Pinpoint the cell where the given text exists, returning its [X, Y] midpoint coordinate. 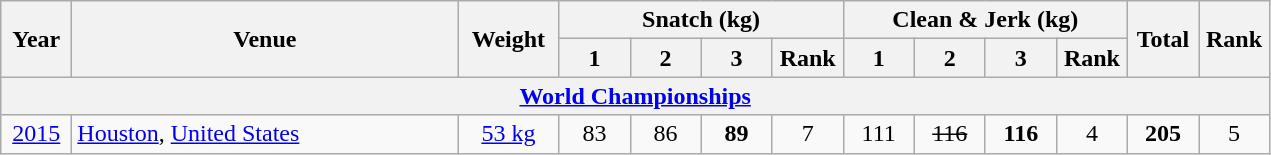
205 [1162, 134]
Houston, United States [265, 134]
5 [1234, 134]
83 [594, 134]
Weight [508, 39]
111 [878, 134]
89 [736, 134]
Year [36, 39]
Snatch (kg) [701, 20]
7 [808, 134]
53 kg [508, 134]
4 [1092, 134]
2015 [36, 134]
Venue [265, 39]
Total [1162, 39]
Clean & Jerk (kg) [985, 20]
86 [666, 134]
World Championships [636, 96]
